Output the (X, Y) coordinate of the center of the cell containing the given text.  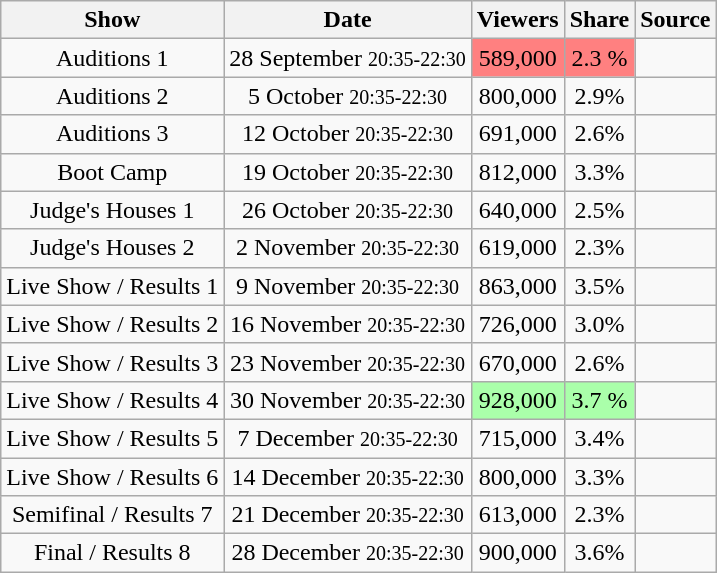
16 November 20:35-22:30 (348, 324)
5 October 20:35-22:30 (348, 96)
2 November 20:35-22:30 (348, 248)
Live Show / Results 3 (112, 362)
Date (348, 20)
589,000 (518, 58)
23 November 20:35-22:30 (348, 362)
28 December 20:35-22:30 (348, 553)
Share (600, 20)
Judge's Houses 1 (112, 210)
Judge's Houses 2 (112, 248)
Source (676, 20)
9 November 20:35-22:30 (348, 286)
26 October 20:35-22:30 (348, 210)
3.4% (600, 438)
Semifinal / Results 7 (112, 515)
691,000 (518, 134)
Live Show / Results 2 (112, 324)
613,000 (518, 515)
2.5% (600, 210)
7 December 20:35-22:30 (348, 438)
Show (112, 20)
30 November 20:35-22:30 (348, 400)
3.5% (600, 286)
3.7 % (600, 400)
Live Show / Results 4 (112, 400)
28 September 20:35-22:30 (348, 58)
Auditions 2 (112, 96)
2.3 % (600, 58)
14 December 20:35-22:30 (348, 477)
812,000 (518, 172)
Live Show / Results 6 (112, 477)
Boot Camp (112, 172)
900,000 (518, 553)
640,000 (518, 210)
Auditions 3 (112, 134)
12 October 20:35-22:30 (348, 134)
928,000 (518, 400)
2.9% (600, 96)
619,000 (518, 248)
726,000 (518, 324)
Live Show / Results 1 (112, 286)
670,000 (518, 362)
3.6% (600, 553)
863,000 (518, 286)
21 December 20:35-22:30 (348, 515)
Auditions 1 (112, 58)
Live Show / Results 5 (112, 438)
19 October 20:35-22:30 (348, 172)
Viewers (518, 20)
3.0% (600, 324)
Final / Results 8 (112, 553)
715,000 (518, 438)
